Search for the cell housing the specified text and yield its [x, y] center coordinate. 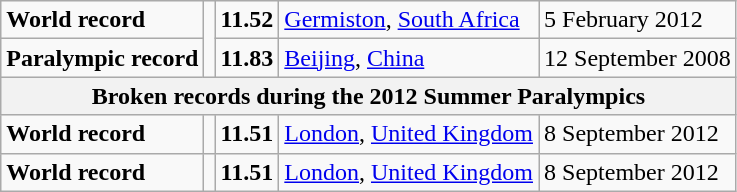
Beijing, China [409, 58]
Broken records during the 2012 Summer Paralympics [368, 96]
Germiston, South Africa [409, 20]
11.52 [247, 20]
12 September 2008 [638, 58]
5 February 2012 [638, 20]
11.83 [247, 58]
Paralympic record [102, 58]
